Output the [x, y] coordinate of the center of the cell containing the given text.  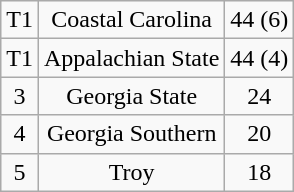
Appalachian State [131, 58]
24 [260, 96]
Georgia Southern [131, 134]
Troy [131, 172]
44 (6) [260, 20]
18 [260, 172]
44 (4) [260, 58]
3 [20, 96]
Coastal Carolina [131, 20]
Georgia State [131, 96]
5 [20, 172]
4 [20, 134]
20 [260, 134]
